Identify which cell holds the provided text, then report its [x, y] central coordinate. 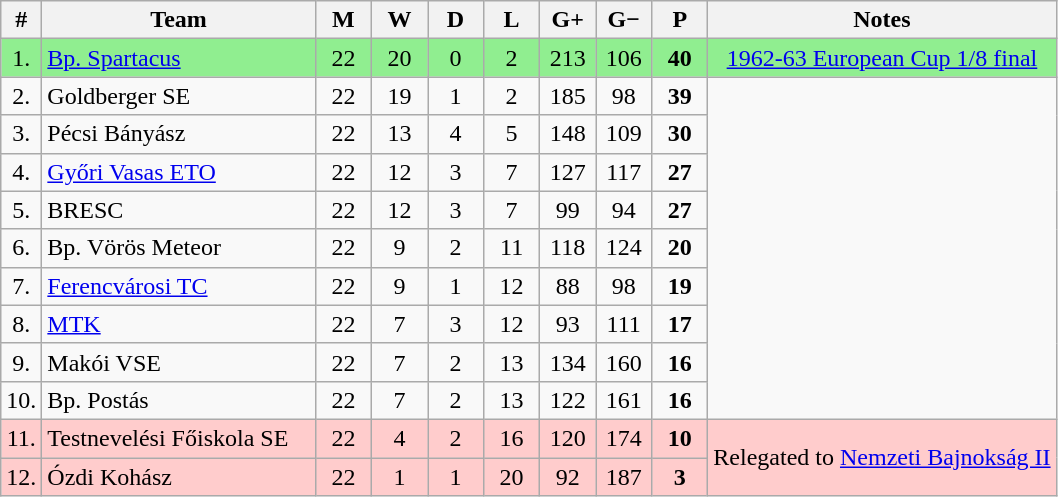
148 [568, 134]
94 [624, 210]
Team [179, 20]
160 [624, 362]
6. [22, 248]
99 [568, 210]
# [22, 20]
88 [568, 286]
118 [568, 248]
9. [22, 362]
187 [624, 477]
7. [22, 286]
Goldberger SE [179, 96]
120 [568, 438]
5. [22, 210]
106 [624, 58]
12. [22, 477]
11. [22, 438]
Bp. Spartacus [179, 58]
109 [624, 134]
213 [568, 58]
117 [624, 172]
Ferencvárosi TC [179, 286]
3. [22, 134]
2. [22, 96]
BRESC [179, 210]
11 [512, 248]
10 [680, 438]
G+ [568, 20]
10. [22, 400]
M [343, 20]
30 [680, 134]
MTK [179, 324]
Ózdi Kohász [179, 477]
5 [512, 134]
Makói VSE [179, 362]
G− [624, 20]
39 [680, 96]
1962-63 European Cup 1/8 final [882, 58]
W [399, 20]
111 [624, 324]
124 [624, 248]
17 [680, 324]
8. [22, 324]
Bp. Vörös Meteor [179, 248]
Relegated to Nemzeti Bajnokság II [882, 457]
0 [456, 58]
161 [624, 400]
40 [680, 58]
1. [22, 58]
Győri Vasas ETO [179, 172]
134 [568, 362]
L [512, 20]
127 [568, 172]
174 [624, 438]
Testnevelési Főiskola SE [179, 438]
185 [568, 96]
4. [22, 172]
D [456, 20]
93 [568, 324]
Notes [882, 20]
92 [568, 477]
122 [568, 400]
P [680, 20]
Bp. Postás [179, 400]
Pécsi Bányász [179, 134]
